For the text-containing cell, return its midpoint in [X, Y] coordinate format. 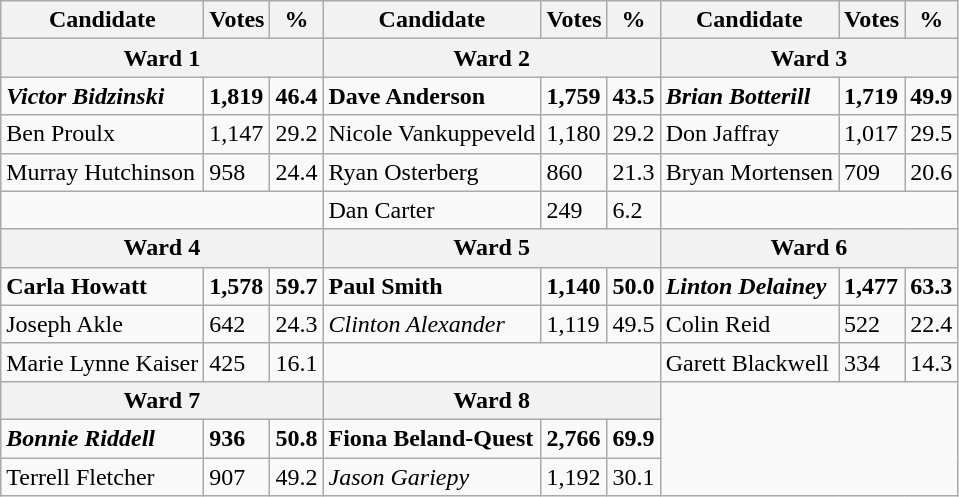
Ward 8 [492, 400]
Victor Bidzinski [102, 96]
1,719 [871, 96]
49.9 [932, 96]
21.3 [634, 172]
24.3 [296, 324]
2,766 [574, 438]
1,017 [871, 134]
Nicole Vankuppeveld [432, 134]
Ward 5 [492, 248]
46.4 [296, 96]
907 [237, 477]
1,819 [237, 96]
63.3 [932, 286]
43.5 [634, 96]
Dan Carter [432, 210]
860 [574, 172]
958 [237, 172]
1,119 [574, 324]
Ward 3 [809, 58]
14.3 [932, 362]
69.9 [634, 438]
Bonnie Riddell [102, 438]
642 [237, 324]
Ward 6 [809, 248]
Carla Howatt [102, 286]
50.8 [296, 438]
Ward 4 [162, 248]
30.1 [634, 477]
1,180 [574, 134]
Ward 1 [162, 58]
24.4 [296, 172]
1,759 [574, 96]
249 [574, 210]
936 [237, 438]
22.4 [932, 324]
522 [871, 324]
Dave Anderson [432, 96]
Clinton Alexander [432, 324]
Ward 7 [162, 400]
Colin Reid [749, 324]
425 [237, 362]
59.7 [296, 286]
49.2 [296, 477]
Linton Delainey [749, 286]
Brian Botterill [749, 96]
Paul Smith [432, 286]
Don Jaffray [749, 134]
1,578 [237, 286]
6.2 [634, 210]
50.0 [634, 286]
20.6 [932, 172]
49.5 [634, 324]
Bryan Mortensen [749, 172]
16.1 [296, 362]
334 [871, 362]
1,147 [237, 134]
Jason Gariepy [432, 477]
Ryan Osterberg [432, 172]
Murray Hutchinson [102, 172]
29.5 [932, 134]
1,140 [574, 286]
1,477 [871, 286]
Ben Proulx [102, 134]
709 [871, 172]
Fiona Beland-Quest [432, 438]
Marie Lynne Kaiser [102, 362]
Terrell Fletcher [102, 477]
Joseph Akle [102, 324]
1,192 [574, 477]
Ward 2 [492, 58]
Garett Blackwell [749, 362]
